Output the [x, y] coordinate of the center of the cell containing the given text.  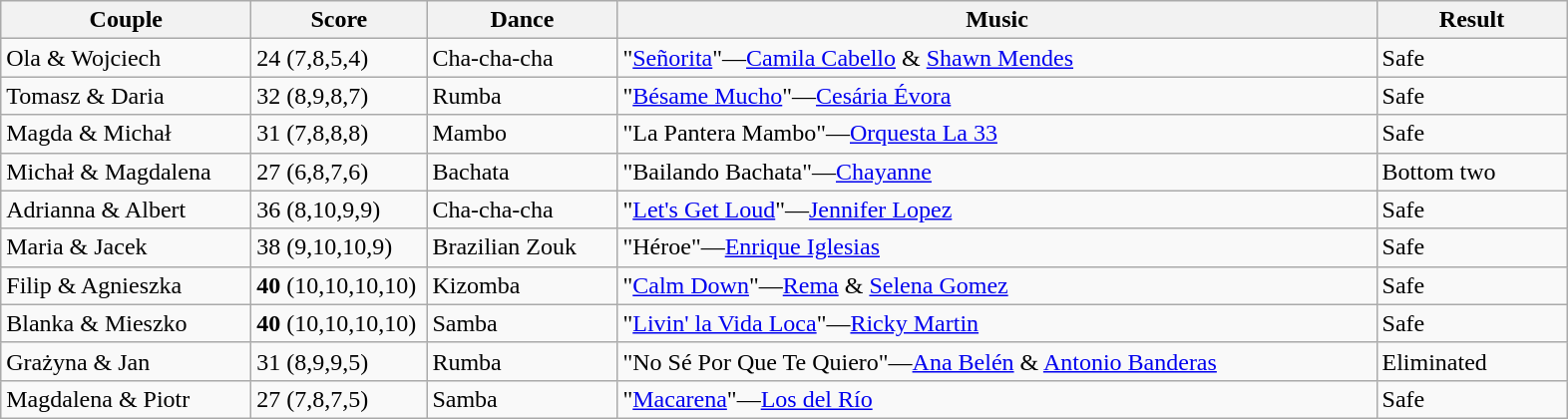
"No Sé Por Que Te Quiero"—Ana Belén & Antonio Banderas [997, 361]
38 (9,10,10,9) [339, 247]
"La Pantera Mambo"—Orquesta La 33 [997, 134]
Result [1472, 20]
Maria & Jacek [126, 247]
27 (6,8,7,6) [339, 172]
27 (7,8,7,5) [339, 399]
Tomasz & Daria [126, 96]
Music [997, 20]
Magda & Michał [126, 134]
Filip & Agnieszka [126, 285]
Dance [523, 20]
Brazilian Zouk [523, 247]
Blanka & Mieszko [126, 323]
"Macarena"—Los del Río [997, 399]
24 (7,8,5,4) [339, 58]
Michał & Magdalena [126, 172]
Score [339, 20]
Grażyna & Jan [126, 361]
"Señorita"—Camila Cabello & Shawn Mendes [997, 58]
Couple [126, 20]
Bachata [523, 172]
"Livin' la Vida Loca"—Ricky Martin [997, 323]
36 (8,10,9,9) [339, 209]
Bottom two [1472, 172]
"Calm Down"—Rema & Selena Gomez [997, 285]
Ola & Wojciech [126, 58]
Magdalena & Piotr [126, 399]
31 (8,9,9,5) [339, 361]
Adrianna & Albert [126, 209]
"Bésame Mucho"—Cesária Évora [997, 96]
Mambo [523, 134]
32 (8,9,8,7) [339, 96]
"Bailando Bachata"—Chayanne [997, 172]
"Héroe"—Enrique Iglesias [997, 247]
"Let's Get Loud"—Jennifer Lopez [997, 209]
31 (7,8,8,8) [339, 134]
Kizomba [523, 285]
Eliminated [1472, 361]
